Return the [X, Y] coordinate for the center point of the cell that contains the specified text.  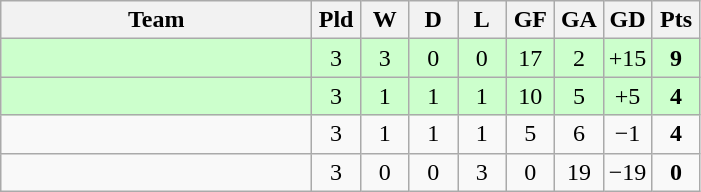
Pts [676, 20]
2 [580, 58]
17 [530, 58]
9 [676, 58]
L [482, 20]
Team [156, 20]
19 [580, 172]
GD [628, 20]
W [384, 20]
Pld [336, 20]
−1 [628, 134]
D [434, 20]
GF [530, 20]
+15 [628, 58]
+5 [628, 96]
GA [580, 20]
6 [580, 134]
10 [530, 96]
−19 [628, 172]
